Return the [x, y] coordinate for the center point of the cell that contains the specified text.  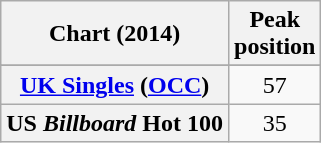
US Billboard Hot 100 [115, 123]
Peakposition [275, 34]
35 [275, 123]
57 [275, 85]
UK Singles (OCC) [115, 85]
Chart (2014) [115, 34]
